Locate the cell with the specified text and output its [x, y] center coordinate. 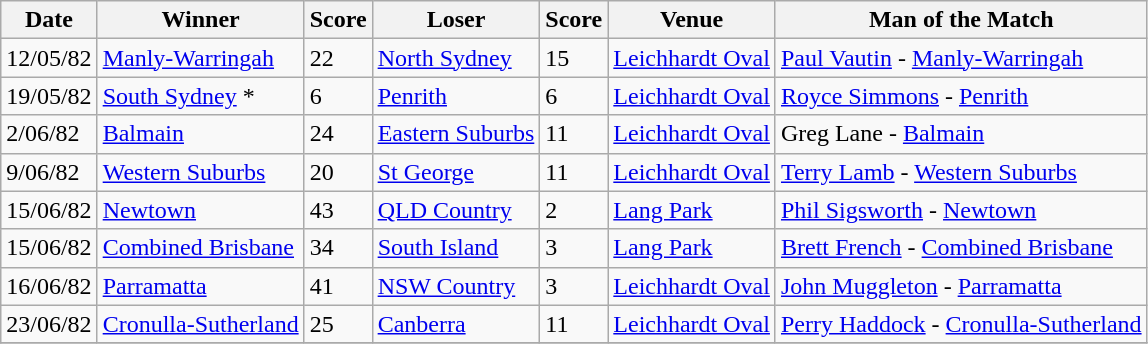
South Island [456, 248]
Loser [456, 20]
Newtown [200, 210]
North Sydney [456, 58]
Phil Sigsworth - Newtown [961, 210]
Greg Lane - Balmain [961, 134]
Date [49, 20]
9/06/82 [49, 172]
2 [574, 210]
41 [338, 286]
16/06/82 [49, 286]
Balmain [200, 134]
QLD Country [456, 210]
St George [456, 172]
Eastern Suburbs [456, 134]
43 [338, 210]
John Muggleton - Parramatta [961, 286]
Canberra [456, 324]
15 [574, 58]
Parramatta [200, 286]
Royce Simmons - Penrith [961, 96]
19/05/82 [49, 96]
South Sydney * [200, 96]
23/06/82 [49, 324]
Brett French - Combined Brisbane [961, 248]
Manly-Warringah [200, 58]
Man of the Match [961, 20]
34 [338, 248]
Combined Brisbane [200, 248]
Penrith [456, 96]
Western Suburbs [200, 172]
24 [338, 134]
2/06/82 [49, 134]
12/05/82 [49, 58]
Venue [692, 20]
Terry Lamb - Western Suburbs [961, 172]
25 [338, 324]
Winner [200, 20]
Paul Vautin - Manly-Warringah [961, 58]
Perry Haddock - Cronulla-Sutherland [961, 324]
NSW Country [456, 286]
20 [338, 172]
22 [338, 58]
Cronulla-Sutherland [200, 324]
